Provide the (x, y) coordinate of the cell's center where the given text is located.  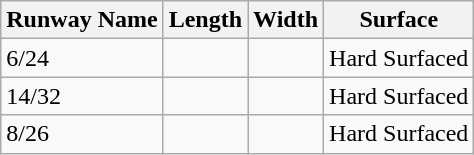
8/26 (82, 134)
Surface (399, 20)
Length (205, 20)
14/32 (82, 96)
Width (286, 20)
Runway Name (82, 20)
6/24 (82, 58)
